Identify which cell holds the provided text, then report its (X, Y) central coordinate. 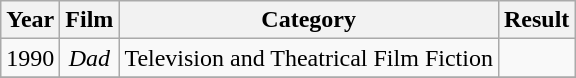
Result (536, 20)
Category (309, 20)
Television and Theatrical Film Fiction (309, 58)
1990 (30, 58)
Year (30, 20)
Film (90, 20)
Dad (90, 58)
